Identify which cell holds the provided text, then report its (x, y) central coordinate. 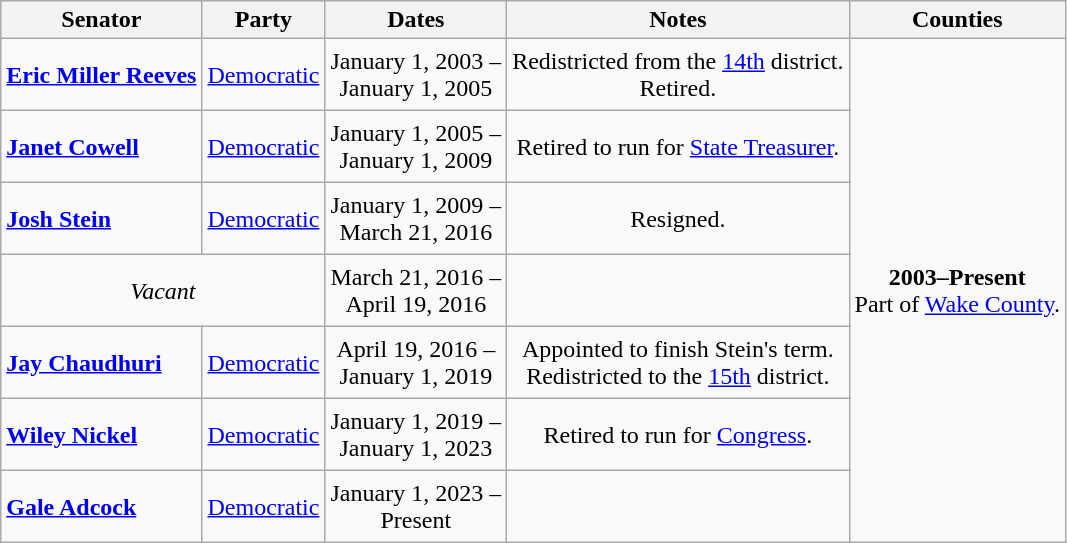
Notes (678, 20)
Vacant (163, 291)
April 19, 2016 – January 1, 2019 (416, 363)
Party (264, 20)
January 1, 2005 – January 1, 2009 (416, 147)
January 1, 2019 – January 1, 2023 (416, 435)
January 1, 2003 – January 1, 2005 (416, 75)
Redistricted from the 14th district. Retired. (678, 75)
January 1, 2009 – March 21, 2016 (416, 219)
Gale Adcock (102, 507)
Wiley Nickel (102, 435)
Dates (416, 20)
Eric Miller Reeves (102, 75)
Janet Cowell (102, 147)
Retired to run for State Treasurer. (678, 147)
Retired to run for Congress. (678, 435)
Josh Stein (102, 219)
March 21, 2016 – April 19, 2016 (416, 291)
Resigned. (678, 219)
Jay Chaudhuri (102, 363)
2003–Present Part of Wake County. (957, 291)
January 1, 2023 – Present (416, 507)
Counties (957, 20)
Senator (102, 20)
Appointed to finish Stein's term. Redistricted to the 15th district. (678, 363)
